From the cell containing the given text, extract its center point as (X, Y) coordinate. 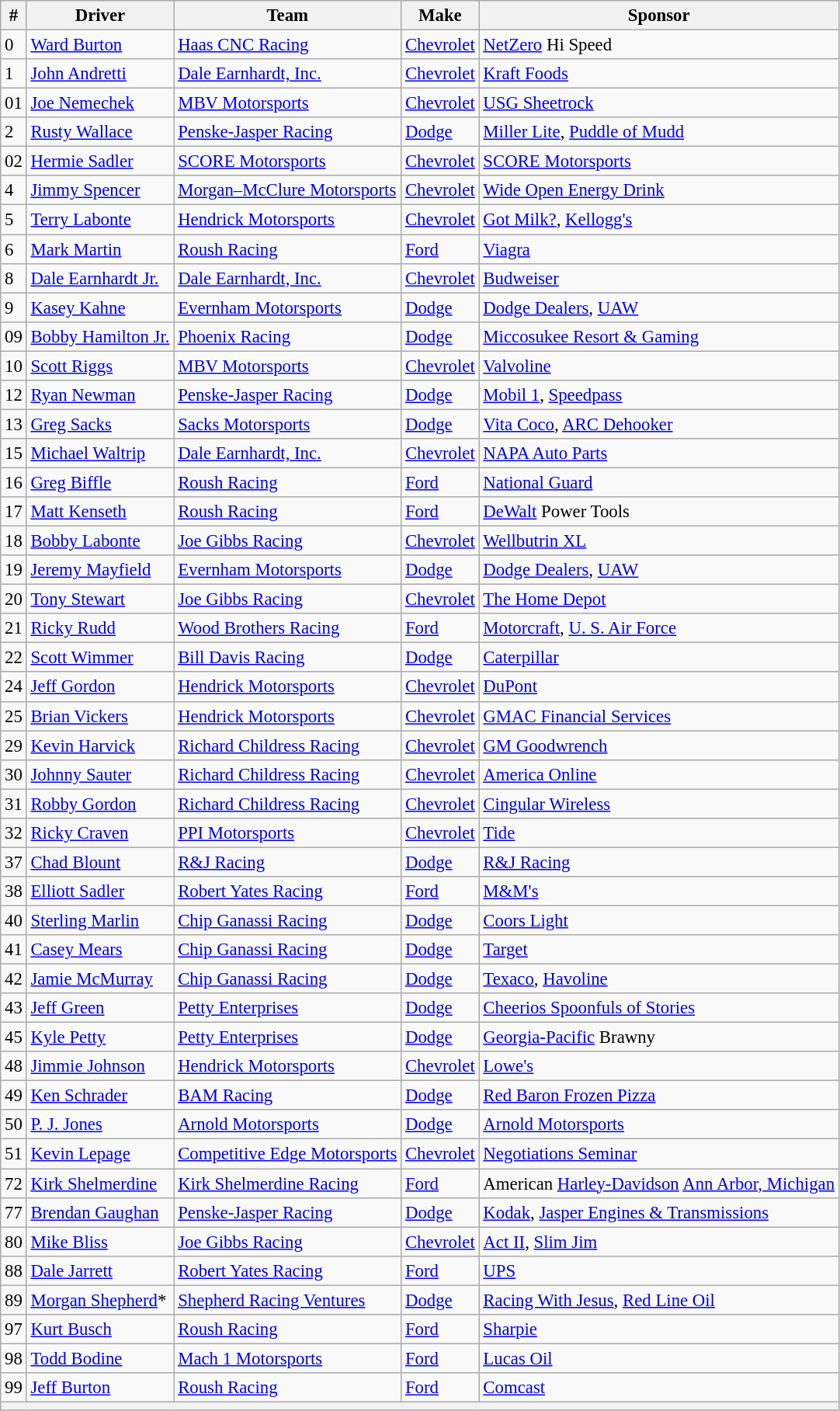
Team (287, 16)
2 (14, 132)
Morgan Shepherd* (100, 1300)
25 (14, 716)
24 (14, 687)
31 (14, 804)
Comcast (658, 1388)
5 (14, 220)
PPI Motorsports (287, 833)
Vita Coco, ARC Dehooker (658, 424)
Make (440, 16)
98 (14, 1358)
Budweiser (658, 278)
40 (14, 920)
GM Goodwrench (658, 745)
Shepherd Racing Ventures (287, 1300)
Mark Martin (100, 249)
19 (14, 570)
Jeff Green (100, 1008)
99 (14, 1388)
Act II, Slim Jim (658, 1242)
America Online (658, 774)
Todd Bodine (100, 1358)
Kevin Lepage (100, 1154)
51 (14, 1154)
0 (14, 45)
Mike Bliss (100, 1242)
M&M's (658, 891)
18 (14, 541)
77 (14, 1212)
USG Sheetrock (658, 103)
Ken Schrader (100, 1096)
Dale Jarrett (100, 1270)
10 (14, 366)
BAM Racing (287, 1096)
42 (14, 979)
Ward Burton (100, 45)
Sterling Marlin (100, 920)
15 (14, 454)
Tide (658, 833)
Tony Stewart (100, 600)
P. J. Jones (100, 1125)
NetZero Hi Speed (658, 45)
Michael Waltrip (100, 454)
Negotiations Seminar (658, 1154)
Terry Labonte (100, 220)
21 (14, 628)
41 (14, 950)
Ryan Newman (100, 395)
GMAC Financial Services (658, 716)
Brendan Gaughan (100, 1212)
Jeremy Mayfield (100, 570)
4 (14, 190)
13 (14, 424)
John Andretti (100, 74)
Georgia-Pacific Brawny (658, 1037)
30 (14, 774)
UPS (658, 1270)
Kasey Kahne (100, 308)
Jeff Burton (100, 1388)
Competitive Edge Motorsports (287, 1154)
Kurt Busch (100, 1329)
Kodak, Jasper Engines & Transmissions (658, 1212)
Kraft Foods (658, 74)
Brian Vickers (100, 716)
88 (14, 1270)
Driver (100, 16)
DuPont (658, 687)
Lowe's (658, 1066)
Robby Gordon (100, 804)
Kirk Shelmerdine (100, 1183)
43 (14, 1008)
Miller Lite, Puddle of Mudd (658, 132)
09 (14, 336)
Morgan–McClure Motorsports (287, 190)
Haas CNC Racing (287, 45)
48 (14, 1066)
Sponsor (658, 16)
Sacks Motorsports (287, 424)
45 (14, 1037)
89 (14, 1300)
Ricky Rudd (100, 628)
29 (14, 745)
16 (14, 482)
Hermie Sadler (100, 162)
37 (14, 862)
01 (14, 103)
Casey Mears (100, 950)
Texaco, Havoline (658, 979)
9 (14, 308)
72 (14, 1183)
1 (14, 74)
02 (14, 162)
Kevin Harvick (100, 745)
The Home Depot (658, 600)
Jimmy Spencer (100, 190)
Chad Blount (100, 862)
American Harley-Davidson Ann Arbor, Michigan (658, 1183)
Sharpie (658, 1329)
Jamie McMurray (100, 979)
Valvoline (658, 366)
Motorcraft, U. S. Air Force (658, 628)
Jeff Gordon (100, 687)
50 (14, 1125)
Bill Davis Racing (287, 658)
Caterpillar (658, 658)
Scott Wimmer (100, 658)
Lucas Oil (658, 1358)
Mach 1 Motorsports (287, 1358)
20 (14, 600)
12 (14, 395)
Kyle Petty (100, 1037)
38 (14, 891)
6 (14, 249)
Kirk Shelmerdine Racing (287, 1183)
Mobil 1, Speedpass (658, 395)
DeWalt Power Tools (658, 512)
Target (658, 950)
22 (14, 658)
Greg Biffle (100, 482)
Rusty Wallace (100, 132)
Wellbutrin XL (658, 541)
Scott Riggs (100, 366)
Racing With Jesus, Red Line Oil (658, 1300)
17 (14, 512)
Greg Sacks (100, 424)
Wood Brothers Racing (287, 628)
Viagra (658, 249)
Phoenix Racing (287, 336)
Jimmie Johnson (100, 1066)
Miccosukee Resort & Gaming (658, 336)
Got Milk?, Kellogg's (658, 220)
Bobby Labonte (100, 541)
Dale Earnhardt Jr. (100, 278)
Matt Kenseth (100, 512)
97 (14, 1329)
Wide Open Energy Drink (658, 190)
Cheerios Spoonfuls of Stories (658, 1008)
Ricky Craven (100, 833)
80 (14, 1242)
NAPA Auto Parts (658, 454)
Elliott Sadler (100, 891)
Coors Light (658, 920)
National Guard (658, 482)
Cingular Wireless (658, 804)
Bobby Hamilton Jr. (100, 336)
8 (14, 278)
Red Baron Frozen Pizza (658, 1096)
Johnny Sauter (100, 774)
# (14, 16)
32 (14, 833)
Joe Nemechek (100, 103)
49 (14, 1096)
